Return (X, Y) of the center of cell containing provided text 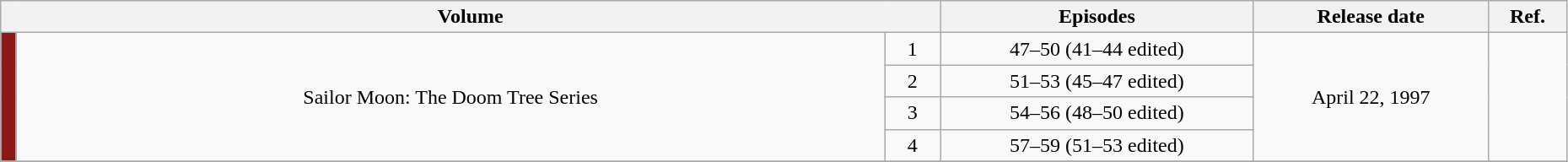
April 22, 1997 (1371, 97)
Ref. (1528, 17)
Sailor Moon: The Doom Tree Series (450, 97)
2 (913, 81)
Release date (1371, 17)
51–53 (45–47 edited) (1097, 81)
1 (913, 49)
3 (913, 113)
57–59 (51–53 edited) (1097, 145)
Episodes (1097, 17)
4 (913, 145)
54–56 (48–50 edited) (1097, 113)
Volume (471, 17)
47–50 (41–44 edited) (1097, 49)
